Capture the cell that displays the provided text and extract its [x, y] central coordinate. 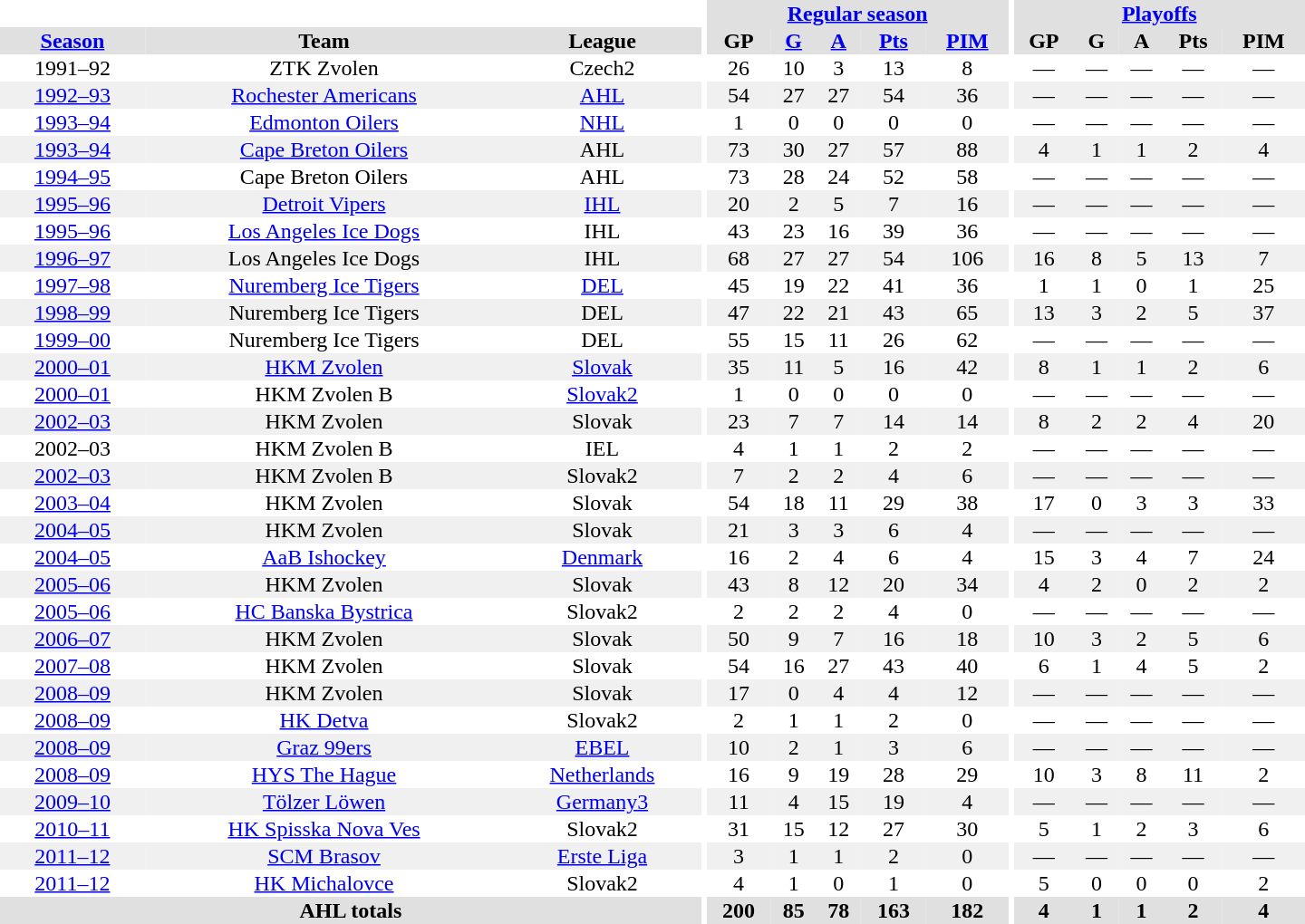
52 [894, 177]
33 [1263, 503]
1997–98 [72, 285]
AaB Ishockey [324, 557]
2003–04 [72, 503]
55 [739, 340]
HK Spisska Nova Ves [324, 829]
1992–93 [72, 95]
Playoffs [1159, 14]
ZTK Zvolen [324, 68]
38 [968, 503]
AHL totals [351, 910]
HK Detva [324, 720]
42 [968, 367]
40 [968, 666]
Denmark [602, 557]
HK Michalovce [324, 883]
Erste Liga [602, 856]
Rochester Americans [324, 95]
182 [968, 910]
Detroit Vipers [324, 204]
57 [894, 149]
1994–95 [72, 177]
34 [968, 584]
Czech2 [602, 68]
163 [894, 910]
Netherlands [602, 775]
45 [739, 285]
2007–08 [72, 666]
SCM Brasov [324, 856]
NHL [602, 122]
Team [324, 41]
200 [739, 910]
65 [968, 313]
35 [739, 367]
Regular season [857, 14]
106 [968, 258]
EBEL [602, 747]
Graz 99ers [324, 747]
85 [794, 910]
2006–07 [72, 639]
62 [968, 340]
2010–11 [72, 829]
HC Banska Bystrica [324, 611]
47 [739, 313]
78 [838, 910]
39 [894, 231]
1996–97 [72, 258]
Edmonton Oilers [324, 122]
1991–92 [72, 68]
HYS The Hague [324, 775]
Tölzer Löwen [324, 802]
25 [1263, 285]
1999–00 [72, 340]
IEL [602, 448]
Germany3 [602, 802]
50 [739, 639]
88 [968, 149]
31 [739, 829]
68 [739, 258]
37 [1263, 313]
2009–10 [72, 802]
58 [968, 177]
1998–99 [72, 313]
League [602, 41]
41 [894, 285]
Season [72, 41]
